Scan for the cell matching the given text and deliver its [X, Y] coordinate at center. 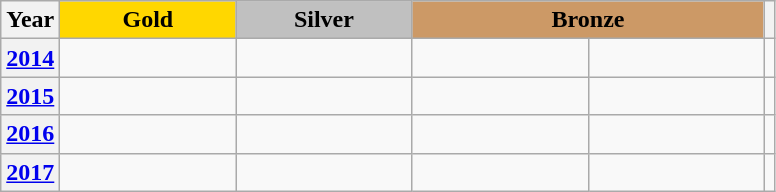
2015 [30, 96]
2014 [30, 58]
Gold [148, 20]
Bronze [588, 20]
Year [30, 20]
2017 [30, 172]
2016 [30, 134]
Silver [324, 20]
